Return (x, y) of the center of cell containing provided text 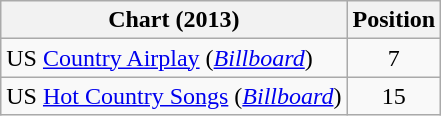
US Country Airplay (Billboard) (174, 58)
Position (394, 20)
7 (394, 58)
Chart (2013) (174, 20)
15 (394, 96)
US Hot Country Songs (Billboard) (174, 96)
